Identify which cell holds the provided text, then report its (X, Y) central coordinate. 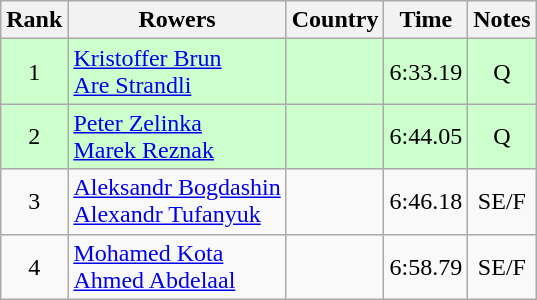
4 (34, 266)
Notes (502, 20)
6:33.19 (426, 72)
3 (34, 202)
Time (426, 20)
Rowers (177, 20)
6:46.18 (426, 202)
Peter ZelinkaMarek Reznak (177, 136)
Rank (34, 20)
1 (34, 72)
2 (34, 136)
Aleksandr BogdashinAlexandr Tufanyuk (177, 202)
Mohamed KotaAhmed Abdelaal (177, 266)
Kristoffer BrunAre Strandli (177, 72)
6:58.79 (426, 266)
Country (335, 20)
6:44.05 (426, 136)
